Output the [x, y] coordinate of the center of the cell containing the given text.  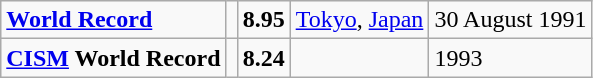
CISM World Record [114, 58]
1993 [510, 58]
8.95 [264, 20]
30 August 1991 [510, 20]
8.24 [264, 58]
Tokyo, Japan [360, 20]
World Record [114, 20]
